Find where the given text appears and provide that cell's center as (x, y) coordinate. 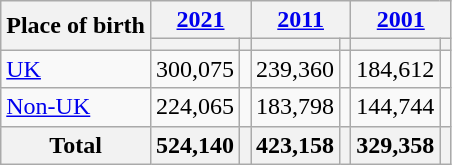
239,360 (296, 69)
UK (76, 69)
524,140 (194, 145)
2011 (301, 20)
2021 (200, 20)
Total (76, 145)
183,798 (296, 107)
2001 (401, 20)
Place of birth (76, 26)
300,075 (194, 69)
144,744 (396, 107)
423,158 (296, 145)
329,358 (396, 145)
224,065 (194, 107)
Non-UK (76, 107)
184,612 (396, 69)
